Pinpoint the cell where the given text exists, returning its (x, y) midpoint coordinate. 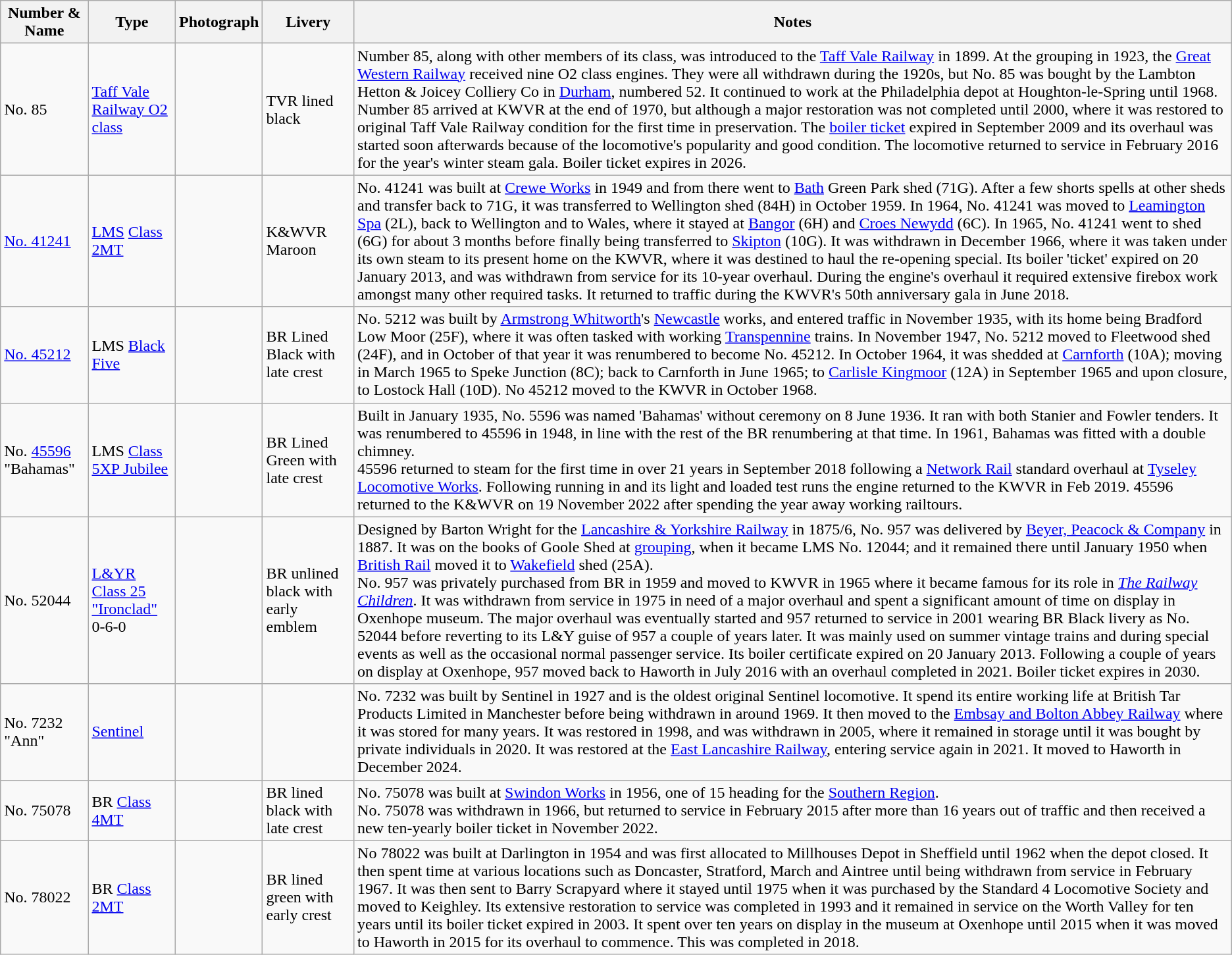
BR Lined Black with late crest (308, 355)
TVR lined black (308, 109)
LMS Black Five (132, 355)
Type (132, 22)
BR unlined black with early emblem (308, 600)
No. 85 (45, 109)
No. 45212 (45, 355)
L&YR Class 25 "Ironclad"0-6-0 (132, 600)
No. 78022 (45, 898)
BR Class 4MT (132, 810)
No. 45596 "Bahamas" (45, 459)
Livery (308, 22)
LMS Class 2MT (132, 241)
BR Class 2MT (132, 898)
Photograph (219, 22)
BR lined black with late crest (308, 810)
No. 52044 (45, 600)
BR lined green with early crest (308, 898)
K&WVR Maroon (308, 241)
Taff Vale Railway O2 class (132, 109)
Notes (793, 22)
No. 41241 (45, 241)
No. 7232 "Ann" (45, 732)
Number & Name (45, 22)
LMS Class 5XP Jubilee (132, 459)
BR Lined Green with late crest (308, 459)
Sentinel (132, 732)
No. 75078 (45, 810)
